Output the [x, y] coordinate of the center of the cell containing the given text.  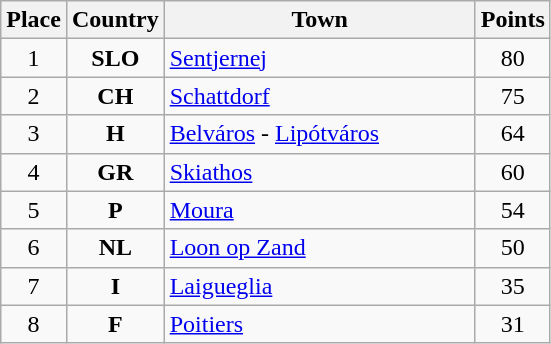
35 [512, 286]
6 [34, 248]
Country [115, 20]
I [115, 286]
2 [34, 96]
Poitiers [320, 324]
Schattdorf [320, 96]
CH [115, 96]
Sentjernej [320, 58]
Belváros - Lipótváros [320, 134]
Loon op Zand [320, 248]
50 [512, 248]
NL [115, 248]
Points [512, 20]
H [115, 134]
F [115, 324]
75 [512, 96]
60 [512, 172]
Town [320, 20]
64 [512, 134]
Moura [320, 210]
8 [34, 324]
SLO [115, 58]
Place [34, 20]
80 [512, 58]
GR [115, 172]
4 [34, 172]
Laigueglia [320, 286]
31 [512, 324]
54 [512, 210]
P [115, 210]
5 [34, 210]
1 [34, 58]
Skiathos [320, 172]
3 [34, 134]
7 [34, 286]
